Extract the (x, y) coordinate from the center of the cell holding the provided text.  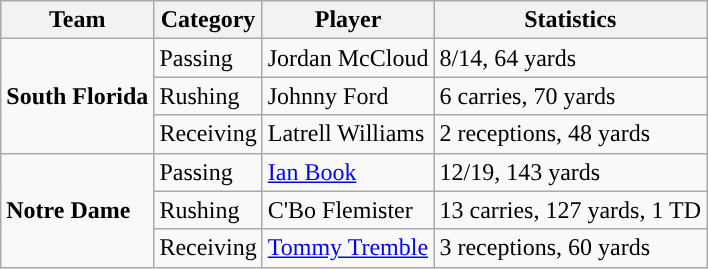
Ian Book (348, 172)
Team (78, 20)
C'Bo Flemister (348, 210)
2 receptions, 48 yards (570, 134)
South Florida (78, 96)
Jordan McCloud (348, 58)
Player (348, 20)
Johnny Ford (348, 96)
6 carries, 70 yards (570, 96)
12/19, 143 yards (570, 172)
Latrell Williams (348, 134)
Category (208, 20)
8/14, 64 yards (570, 58)
Statistics (570, 20)
Tommy Tremble (348, 248)
13 carries, 127 yards, 1 TD (570, 210)
3 receptions, 60 yards (570, 248)
Notre Dame (78, 210)
